Provide the [x, y] coordinate of the cell's center where the given text is located.  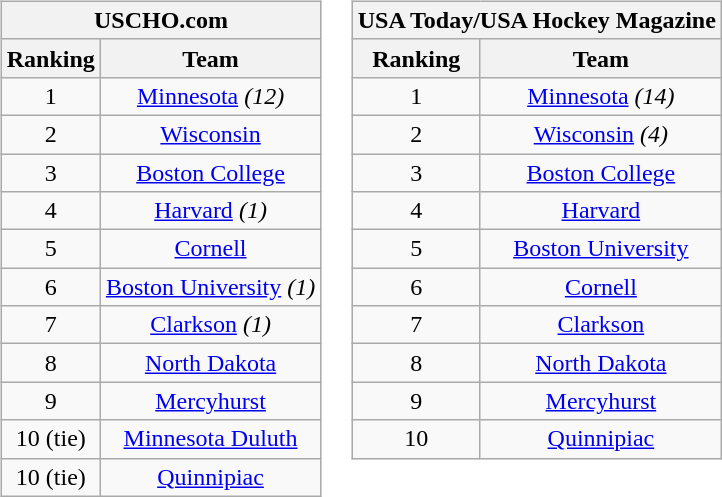
Clarkson [600, 325]
Clarkson (1) [210, 325]
Minnesota (14) [600, 96]
10 [416, 439]
USCHO.com [161, 20]
Harvard [600, 211]
Minnesota Duluth [210, 439]
Harvard (1) [210, 211]
USA Today/USA Hockey Magazine [536, 20]
Boston University (1) [210, 287]
Wisconsin [210, 134]
Minnesota (12) [210, 96]
Boston University [600, 249]
Wisconsin (4) [600, 134]
